Output the (x, y) coordinate of the center of the cell containing the given text.  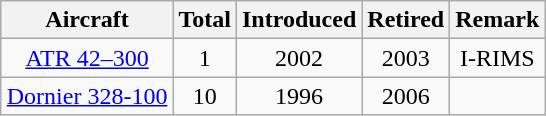
10 (205, 96)
1 (205, 58)
Retired (406, 20)
2003 (406, 58)
2006 (406, 96)
I-RIMS (498, 58)
Aircraft (87, 20)
Introduced (298, 20)
2002 (298, 58)
Remark (498, 20)
1996 (298, 96)
Dornier 328-100 (87, 96)
ATR 42–300 (87, 58)
Total (205, 20)
